Provide the [X, Y] coordinate of the cell's center where the given text is located.  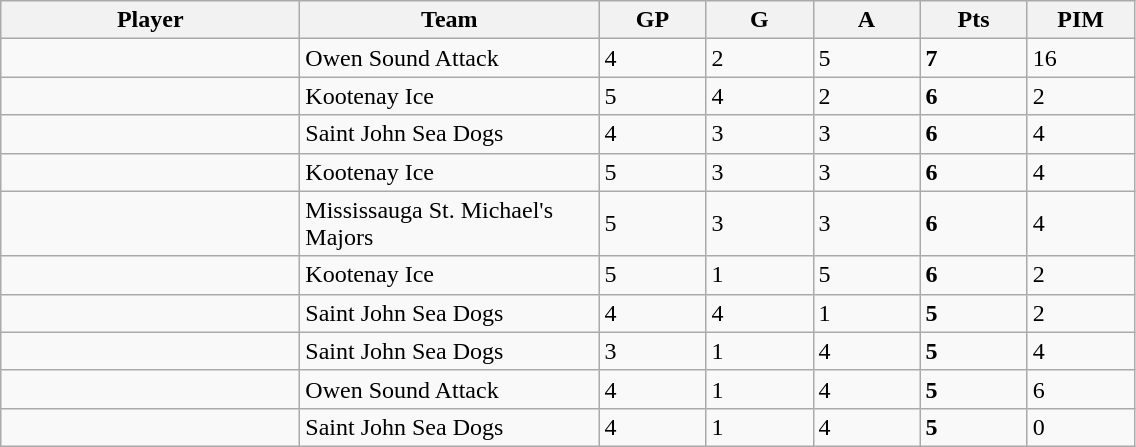
A [866, 20]
Mississauga St. Michael's Majors [450, 224]
16 [1080, 58]
7 [974, 58]
Team [450, 20]
PIM [1080, 20]
G [760, 20]
Pts [974, 20]
0 [1080, 427]
Player [150, 20]
GP [652, 20]
